From the cell containing the given text, extract its center point as [x, y] coordinate. 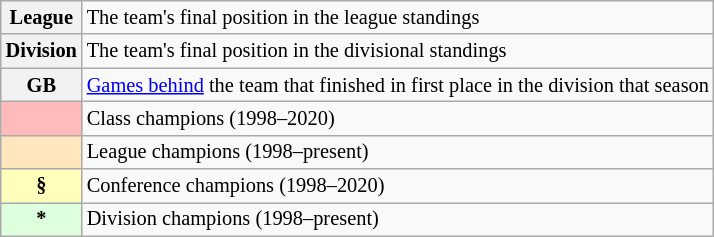
League champions (1998–present) [398, 152]
The team's final position in the divisional standings [398, 51]
League [42, 17]
Division [42, 51]
Division champions (1998–present) [398, 219]
Class champions (1998–2020) [398, 118]
Games behind the team that finished in first place in the division that season [398, 85]
The team's final position in the league standings [398, 17]
GB [42, 85]
Conference champions (1998–2020) [398, 186]
§ [42, 186]
* [42, 219]
